Return [X, Y] of the center of cell containing provided text 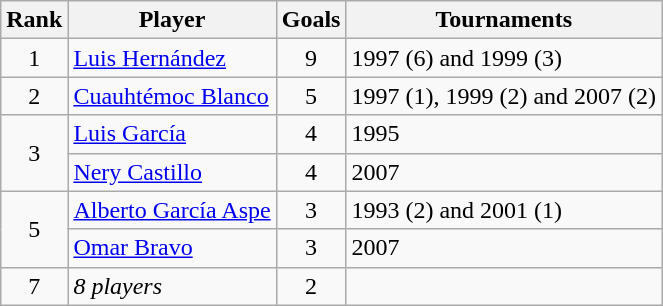
Alberto García Aspe [172, 210]
Cuauhtémoc Blanco [172, 96]
7 [34, 286]
Goals [311, 20]
9 [311, 58]
Player [172, 20]
Rank [34, 20]
Tournaments [504, 20]
Omar Bravo [172, 248]
8 players [172, 286]
1997 (1), 1999 (2) and 2007 (2) [504, 96]
1995 [504, 134]
1997 (6) and 1999 (3) [504, 58]
Luis Hernández [172, 58]
1 [34, 58]
Nery Castillo [172, 172]
Luis García [172, 134]
1993 (2) and 2001 (1) [504, 210]
